Return the [X, Y] coordinate for the center point of the cell that contains the specified text.  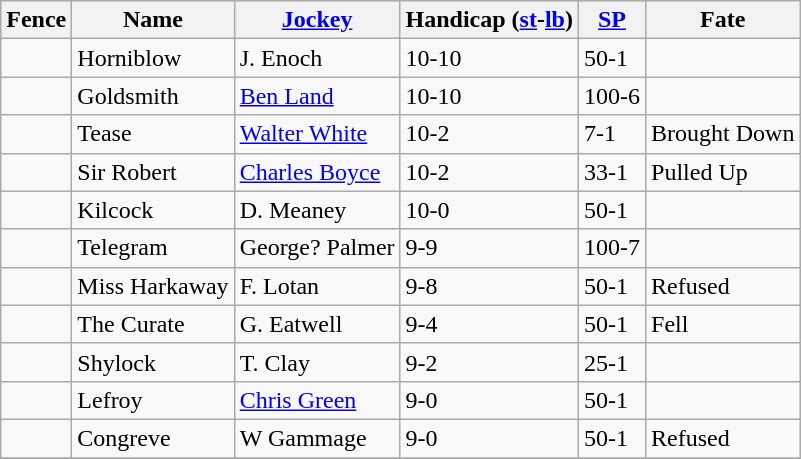
Lefroy [153, 400]
Horniblow [153, 58]
Fate [723, 20]
Telegram [153, 248]
Chris Green [317, 400]
F. Lotan [317, 286]
33-1 [612, 172]
The Curate [153, 324]
Goldsmith [153, 96]
G. Eatwell [317, 324]
9-4 [489, 324]
D. Meaney [317, 210]
Miss Harkaway [153, 286]
Handicap (st-lb) [489, 20]
10-0 [489, 210]
100-6 [612, 96]
Ben Land [317, 96]
Name [153, 20]
9-8 [489, 286]
Shylock [153, 362]
George? Palmer [317, 248]
Charles Boyce [317, 172]
Fence [36, 20]
Pulled Up [723, 172]
Sir Robert [153, 172]
Brought Down [723, 134]
Walter White [317, 134]
100-7 [612, 248]
9-2 [489, 362]
9-9 [489, 248]
Kilcock [153, 210]
Tease [153, 134]
Jockey [317, 20]
W Gammage [317, 438]
T. Clay [317, 362]
J. Enoch [317, 58]
25-1 [612, 362]
SP [612, 20]
Congreve [153, 438]
7-1 [612, 134]
Fell [723, 324]
